Return the [x, y] coordinate for the center point of the cell that contains the specified text.  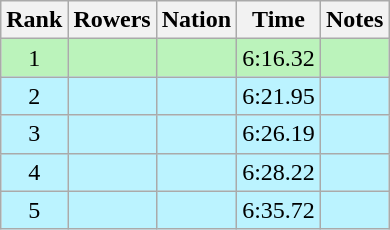
4 [34, 172]
3 [34, 134]
2 [34, 96]
6:21.95 [279, 96]
Nation [196, 20]
5 [34, 210]
Rank [34, 20]
Rowers [112, 20]
6:35.72 [279, 210]
6:16.32 [279, 58]
Notes [354, 20]
6:28.22 [279, 172]
6:26.19 [279, 134]
Time [279, 20]
1 [34, 58]
